Capture the cell that displays the provided text and extract its (X, Y) central coordinate. 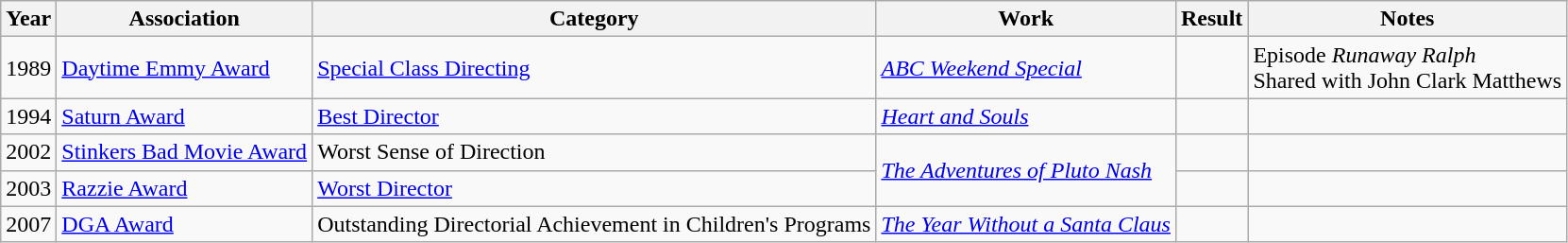
Saturn Award (185, 116)
Episode Runaway RalphShared with John Clark Matthews (1408, 68)
Category (595, 19)
Special Class Directing (595, 68)
Year (28, 19)
2002 (28, 152)
Heart and Souls (1026, 116)
Razzie Award (185, 188)
The Adventures of Pluto Nash (1026, 170)
Stinkers Bad Movie Award (185, 152)
The Year Without a Santa Claus (1026, 224)
2003 (28, 188)
Association (185, 19)
Work (1026, 19)
DGA Award (185, 224)
ABC Weekend Special (1026, 68)
1994 (28, 116)
Best Director (595, 116)
Outstanding Directorial Achievement in Children's Programs (595, 224)
2007 (28, 224)
Daytime Emmy Award (185, 68)
Result (1211, 19)
Notes (1408, 19)
Worst Sense of Direction (595, 152)
1989 (28, 68)
Worst Director (595, 188)
